For the text-containing cell, return its midpoint in [X, Y] coordinate format. 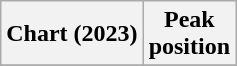
Chart (2023) [72, 34]
Peakposition [189, 34]
